Extract the [X, Y] coordinate from the center of the cell holding the provided text.  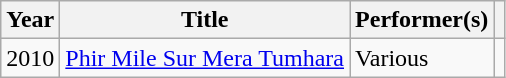
Performer(s) [422, 20]
Phir Mile Sur Mera Tumhara [205, 58]
Year [30, 20]
Various [422, 58]
Title [205, 20]
2010 [30, 58]
